Scan for the cell matching the given text and deliver its (X, Y) coordinate at center. 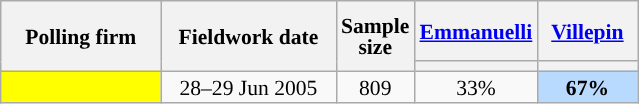
28–29 Jun 2005 (248, 86)
67% (587, 86)
Villepin (587, 31)
Polling firm (81, 36)
Fieldwork date (248, 36)
809 (375, 86)
Samplesize (375, 36)
Emmanuelli (476, 31)
33% (476, 86)
